Detect which cell encompasses the target text, then output its [x, y] center coordinate. 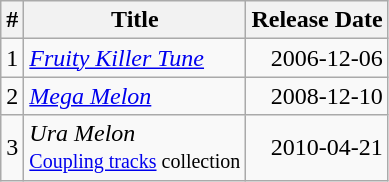
2006-12-06 [317, 58]
Ura Melon Coupling tracks collection [135, 148]
2008-12-10 [317, 96]
3 [12, 148]
Fruity Killer Tune [135, 58]
Title [135, 20]
# [12, 20]
2 [12, 96]
1 [12, 58]
Release Date [317, 20]
2010-04-21 [317, 148]
Mega Melon [135, 96]
